Extract the [X, Y] coordinate from the center of the cell holding the provided text.  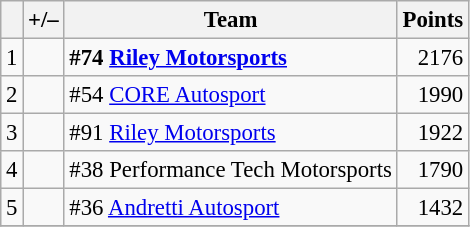
2 [12, 95]
Points [432, 20]
3 [12, 133]
1 [12, 58]
5 [12, 208]
+/– [44, 20]
#36 Andretti Autosport [230, 208]
2176 [432, 58]
1922 [432, 133]
#38 Performance Tech Motorsports [230, 170]
1790 [432, 170]
1990 [432, 95]
4 [12, 170]
Team [230, 20]
#91 Riley Motorsports [230, 133]
1432 [432, 208]
#54 CORE Autosport [230, 95]
#74 Riley Motorsports [230, 58]
